Detect which cell encompasses the target text, then output its [X, Y] center coordinate. 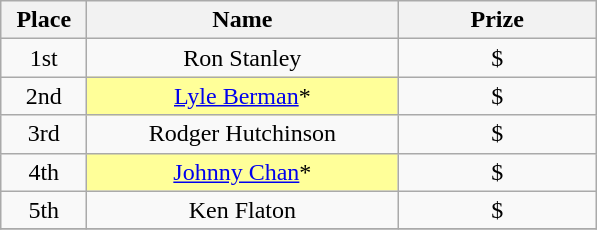
5th [44, 210]
1st [44, 58]
Prize [498, 20]
Rodger Hutchinson [242, 134]
Ron Stanley [242, 58]
Lyle Berman* [242, 96]
4th [44, 172]
Name [242, 20]
Johnny Chan* [242, 172]
2nd [44, 96]
Ken Flaton [242, 210]
Place [44, 20]
3rd [44, 134]
